For the text-containing cell, return its midpoint in [X, Y] coordinate format. 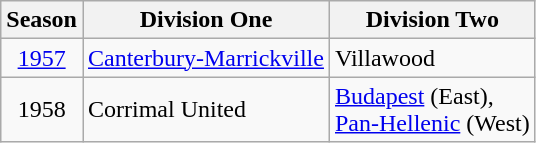
Budapest (East),Pan-Hellenic (West) [432, 110]
Season [42, 20]
Villawood [432, 58]
1957 [42, 58]
1958 [42, 110]
Division One [206, 20]
Corrimal United [206, 110]
Canterbury-Marrickville [206, 58]
Division Two [432, 20]
